Capture the cell that displays the provided text and extract its (x, y) central coordinate. 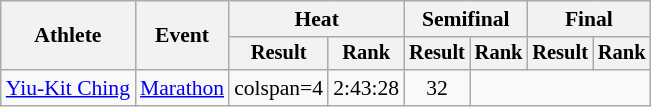
Final (588, 19)
Marathon (182, 88)
Heat (316, 19)
Yiu-Kit Ching (68, 88)
colspan=4 (278, 88)
32 (437, 88)
Athlete (68, 36)
Event (182, 36)
2:43:28 (366, 88)
Semifinal (466, 19)
